Detect which cell encompasses the target text, then output its (X, Y) center coordinate. 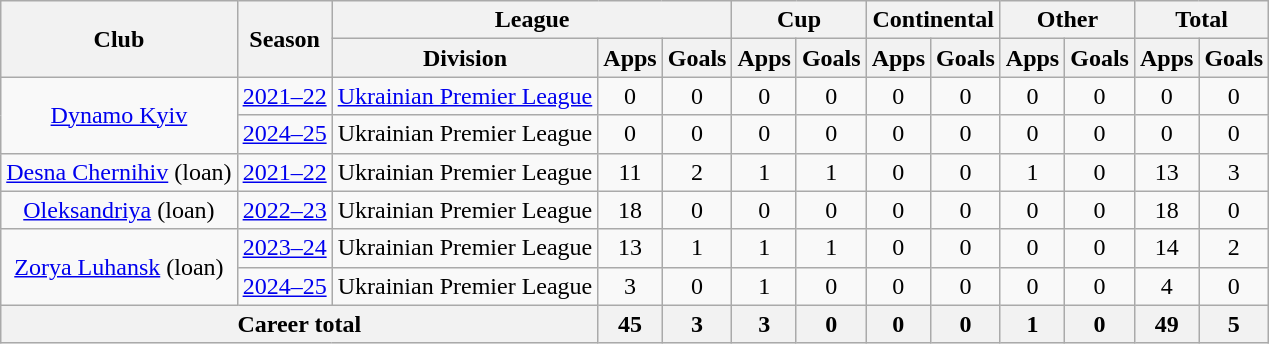
45 (630, 324)
Dynamo Kyiv (119, 115)
Desna Chernihiv (loan) (119, 172)
2022–23 (284, 210)
Cup (799, 20)
14 (1166, 248)
Division (465, 58)
5 (1234, 324)
11 (630, 172)
Club (119, 39)
Total (1201, 20)
League (532, 20)
Continental (933, 20)
4 (1166, 286)
Season (284, 39)
Career total (300, 324)
Oleksandriya (loan) (119, 210)
Zorya Luhansk (loan) (119, 267)
Other (1067, 20)
49 (1166, 324)
2023–24 (284, 248)
